Search for the cell housing the specified text and yield its [X, Y] center coordinate. 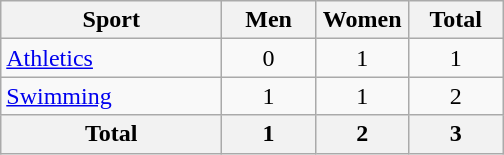
Athletics [112, 58]
Men [269, 20]
Sport [112, 20]
0 [269, 58]
Swimming [112, 96]
Women [362, 20]
3 [456, 134]
